Extract the [x, y] coordinate from the center of the cell holding the provided text.  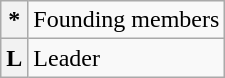
Founding members [126, 20]
Leader [126, 58]
* [14, 20]
L [14, 58]
